Search for the cell housing the specified text and yield its (X, Y) center coordinate. 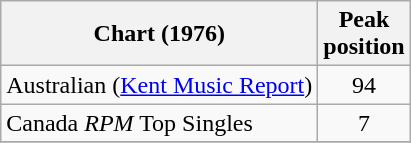
Australian (Kent Music Report) (160, 85)
Canada RPM Top Singles (160, 123)
7 (364, 123)
Peakposition (364, 34)
94 (364, 85)
Chart (1976) (160, 34)
